From the cell containing the given text, extract its center point as (x, y) coordinate. 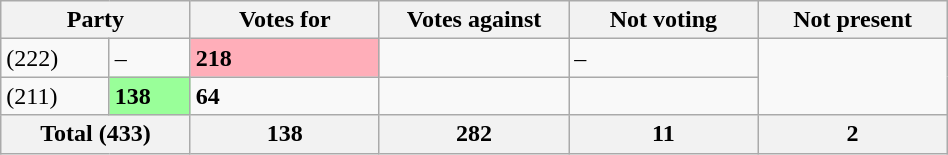
218 (284, 58)
2 (852, 134)
Total (433) (96, 134)
(222) (55, 58)
Votes for (284, 20)
Votes against (474, 20)
Party (96, 20)
(211) (55, 96)
282 (474, 134)
Not present (852, 20)
11 (664, 134)
Not voting (664, 20)
64 (284, 96)
